Search for the cell housing the specified text and yield its (X, Y) center coordinate. 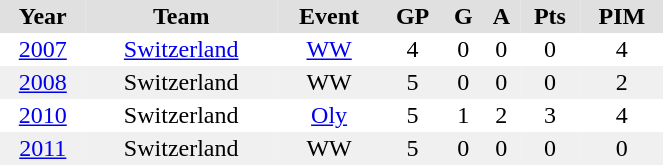
2007 (43, 50)
4 (412, 50)
Team (182, 16)
Year (43, 16)
2011 (43, 148)
GP (412, 16)
Event (330, 16)
1 (464, 116)
2 (502, 116)
Pts (550, 16)
2010 (43, 116)
Oly (330, 116)
2008 (43, 82)
3 (550, 116)
G (464, 16)
A (502, 16)
